Scan for the cell matching the given text and deliver its (x, y) coordinate at center. 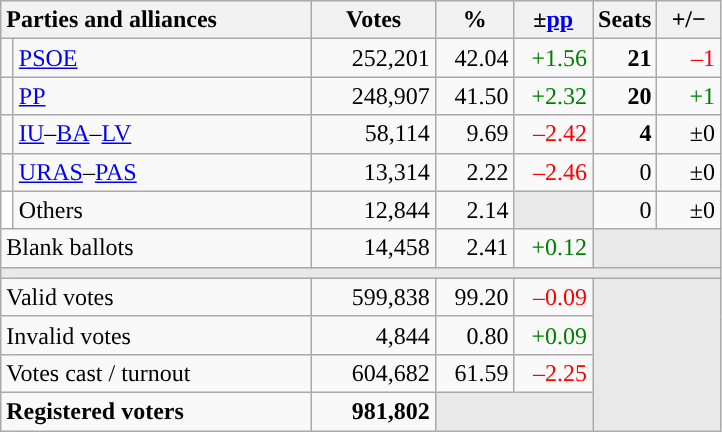
2.14 (474, 210)
61.59 (474, 373)
599,838 (374, 297)
252,201 (374, 58)
–2.46 (554, 172)
58,114 (374, 134)
9.69 (474, 134)
14,458 (374, 248)
981,802 (374, 411)
+2.32 (554, 96)
PSOE (162, 58)
12,844 (374, 210)
+1 (689, 96)
–2.25 (554, 373)
4,844 (374, 335)
+0.09 (554, 335)
Invalid votes (156, 335)
Seats (624, 20)
+1.56 (554, 58)
Registered voters (156, 411)
Parties and alliances (156, 20)
+/− (689, 20)
IU–BA–LV (162, 134)
248,907 (374, 96)
99.20 (474, 297)
41.50 (474, 96)
±pp (554, 20)
Others (162, 210)
+0.12 (554, 248)
13,314 (374, 172)
Valid votes (156, 297)
20 (624, 96)
URAS–PAS (162, 172)
–1 (689, 58)
Votes cast / turnout (156, 373)
PP (162, 96)
Votes (374, 20)
2.41 (474, 248)
0.80 (474, 335)
% (474, 20)
–0.09 (554, 297)
2.22 (474, 172)
Blank ballots (156, 248)
–2.42 (554, 134)
21 (624, 58)
42.04 (474, 58)
4 (624, 134)
604,682 (374, 373)
